Locate the cell with the specified text and output its (x, y) center coordinate. 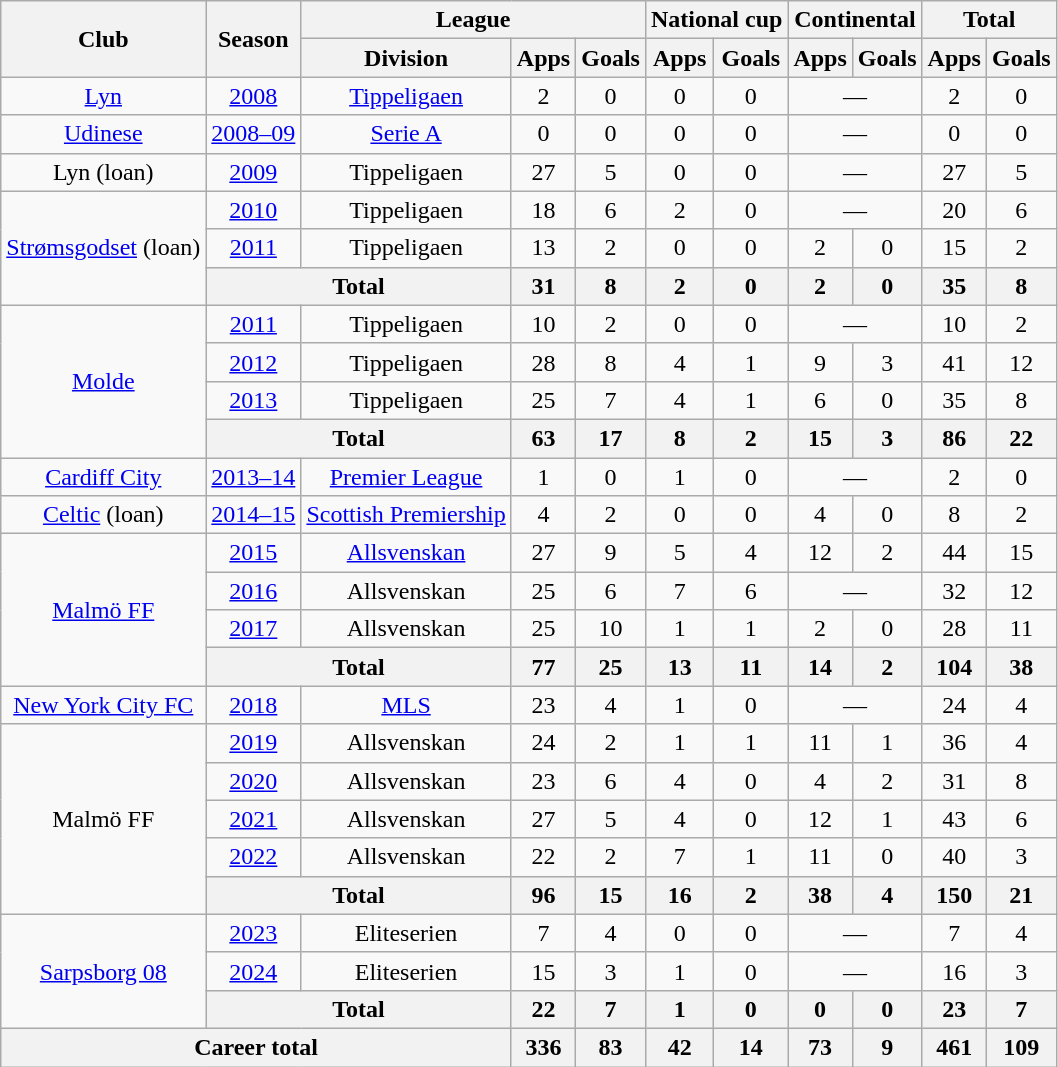
Strømsgodset (loan) (104, 248)
63 (543, 438)
Career total (256, 1047)
104 (954, 667)
2009 (254, 172)
Season (254, 39)
Sarpsborg 08 (104, 971)
77 (543, 667)
336 (543, 1047)
2008–09 (254, 134)
League (474, 20)
73 (820, 1047)
MLS (406, 705)
36 (954, 743)
2024 (254, 971)
2018 (254, 705)
2013 (254, 400)
2016 (254, 591)
150 (954, 895)
40 (954, 857)
41 (954, 362)
18 (543, 210)
21 (1021, 895)
2017 (254, 629)
Premier League (406, 477)
461 (954, 1047)
2021 (254, 819)
2015 (254, 553)
Continental (855, 20)
2008 (254, 96)
2020 (254, 781)
National cup (716, 20)
96 (543, 895)
Division (406, 58)
109 (1021, 1047)
2010 (254, 210)
New York City FC (104, 705)
2012 (254, 362)
20 (954, 210)
32 (954, 591)
2014–15 (254, 515)
Celtic (loan) (104, 515)
42 (679, 1047)
Lyn (loan) (104, 172)
86 (954, 438)
2019 (254, 743)
Molde (104, 381)
Lyn (104, 96)
Club (104, 39)
43 (954, 819)
44 (954, 553)
17 (611, 438)
83 (611, 1047)
Scottish Premiership (406, 515)
2013–14 (254, 477)
2022 (254, 857)
Udinese (104, 134)
Serie A (406, 134)
2023 (254, 933)
Cardiff City (104, 477)
